Provide the (X, Y) coordinate of the cell's center where the given text is located.  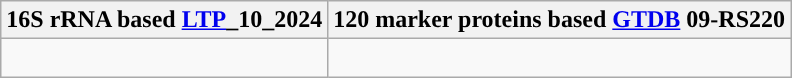
120 marker proteins based GTDB 09-RS220 (560, 20)
16S rRNA based LTP_10_2024 (164, 20)
